Return the [X, Y] coordinate for the center point of the cell that contains the specified text.  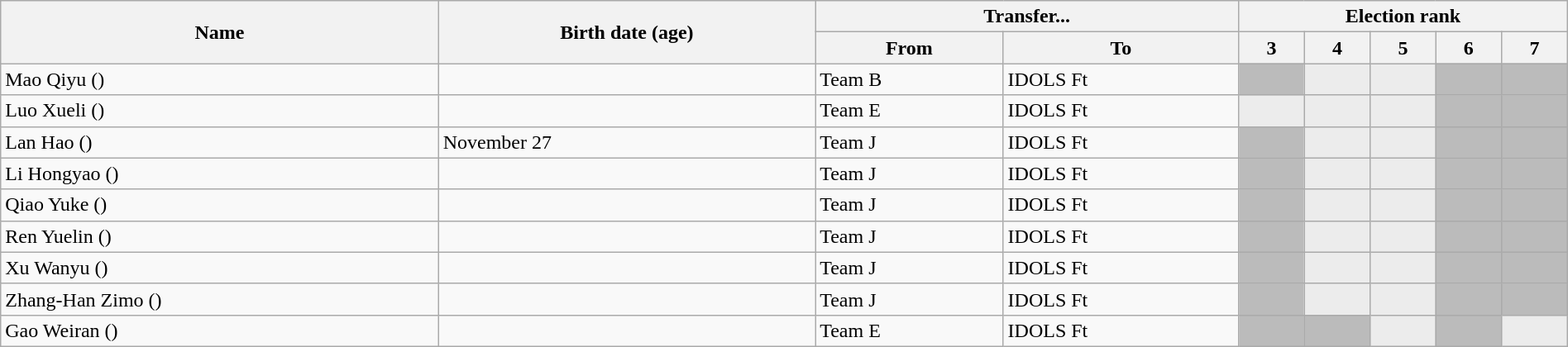
November 27 [627, 142]
Gao Weiran () [220, 330]
Name [220, 32]
7 [1535, 48]
To [1121, 48]
Mao Qiyu () [220, 79]
Qiao Yuke () [220, 205]
Transfer... [1027, 17]
Luo Xueli () [220, 111]
6 [1469, 48]
Li Hongyao () [220, 173]
Team B [910, 79]
From [910, 48]
Election rank [1403, 17]
Birth date (age) [627, 32]
Zhang-Han Zimo () [220, 299]
3 [1272, 48]
Xu Wanyu () [220, 268]
Lan Hao () [220, 142]
5 [1403, 48]
Ren Yuelin () [220, 236]
4 [1336, 48]
